Return [x, y] of the center of cell containing provided text 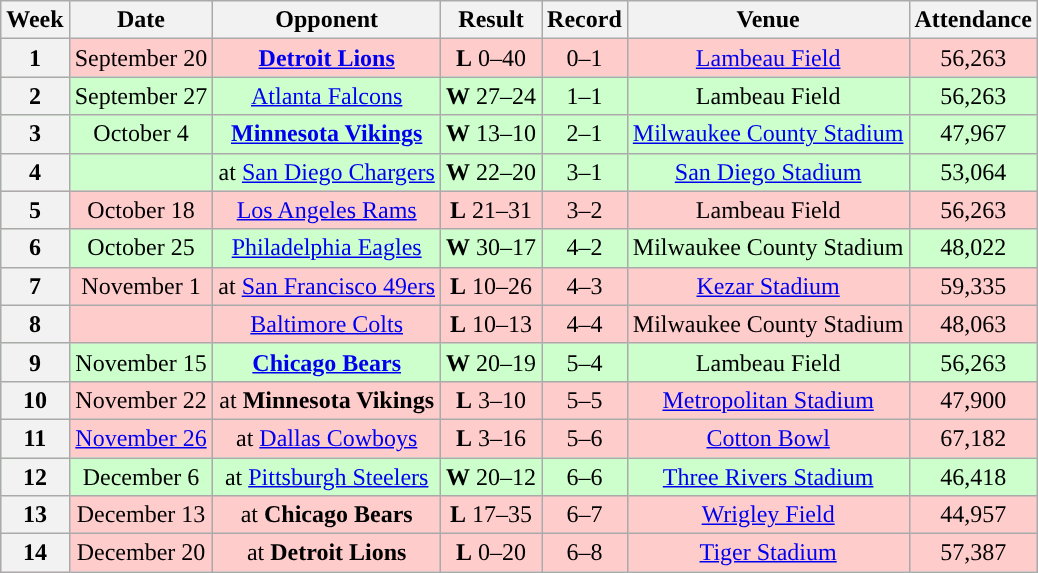
Attendance [973, 20]
48,063 [973, 324]
December 20 [141, 553]
W 13–10 [492, 134]
at Dallas Cowboys [327, 438]
Cotton Bowl [768, 438]
5–6 [585, 438]
Chicago Bears [327, 362]
4 [35, 172]
6 [35, 248]
at San Francisco 49ers [327, 286]
4–3 [585, 286]
9 [35, 362]
2 [35, 96]
7 [35, 286]
12 [35, 477]
at San Diego Chargers [327, 172]
W 27–24 [492, 96]
1 [35, 58]
59,335 [973, 286]
December 13 [141, 515]
46,418 [973, 477]
September 27 [141, 96]
Tiger Stadium [768, 553]
Kezar Stadium [768, 286]
San Diego Stadium [768, 172]
Metropolitan Stadium [768, 400]
6–7 [585, 515]
October 4 [141, 134]
47,967 [973, 134]
11 [35, 438]
Baltimore Colts [327, 324]
December 6 [141, 477]
4–4 [585, 324]
W 22–20 [492, 172]
L 10–26 [492, 286]
W 20–19 [492, 362]
L 21–31 [492, 210]
September 20 [141, 58]
3–2 [585, 210]
Wrigley Field [768, 515]
Opponent [327, 20]
1–1 [585, 96]
Week [35, 20]
Result [492, 20]
2–1 [585, 134]
L 0–40 [492, 58]
L 3–10 [492, 400]
5–4 [585, 362]
3 [35, 134]
44,957 [973, 515]
5–5 [585, 400]
6–8 [585, 553]
6–6 [585, 477]
L 10–13 [492, 324]
Detroit Lions [327, 58]
at Chicago Bears [327, 515]
47,900 [973, 400]
3–1 [585, 172]
October 25 [141, 248]
November 15 [141, 362]
Three Rivers Stadium [768, 477]
14 [35, 553]
Minnesota Vikings [327, 134]
at Pittsburgh Steelers [327, 477]
Philadelphia Eagles [327, 248]
Los Angeles Rams [327, 210]
13 [35, 515]
4–2 [585, 248]
November 22 [141, 400]
at Detroit Lions [327, 553]
67,182 [973, 438]
53,064 [973, 172]
48,022 [973, 248]
L 3–16 [492, 438]
at Minnesota Vikings [327, 400]
November 1 [141, 286]
8 [35, 324]
Record [585, 20]
October 18 [141, 210]
W 30–17 [492, 248]
10 [35, 400]
L 0–20 [492, 553]
November 26 [141, 438]
57,387 [973, 553]
L 17–35 [492, 515]
Date [141, 20]
Atlanta Falcons [327, 96]
W 20–12 [492, 477]
Venue [768, 20]
5 [35, 210]
0–1 [585, 58]
